Scan for the cell matching the given text and deliver its (X, Y) coordinate at center. 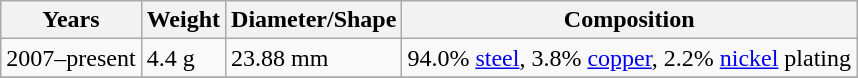
23.88 mm (314, 58)
Composition (630, 20)
4.4 g (183, 58)
94.0% steel, 3.8% copper, 2.2% nickel plating (630, 58)
Diameter/Shape (314, 20)
2007–present (71, 58)
Years (71, 20)
Weight (183, 20)
